For the text-containing cell, return its midpoint in (x, y) coordinate format. 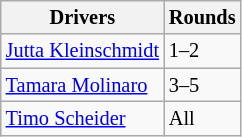
3–5 (202, 85)
Rounds (202, 17)
Jutta Kleinschmidt (82, 51)
Drivers (82, 17)
1–2 (202, 51)
Tamara Molinaro (82, 85)
Timo Scheider (82, 118)
All (202, 118)
